Provide the [X, Y] coordinate of the cell's center where the given text is located.  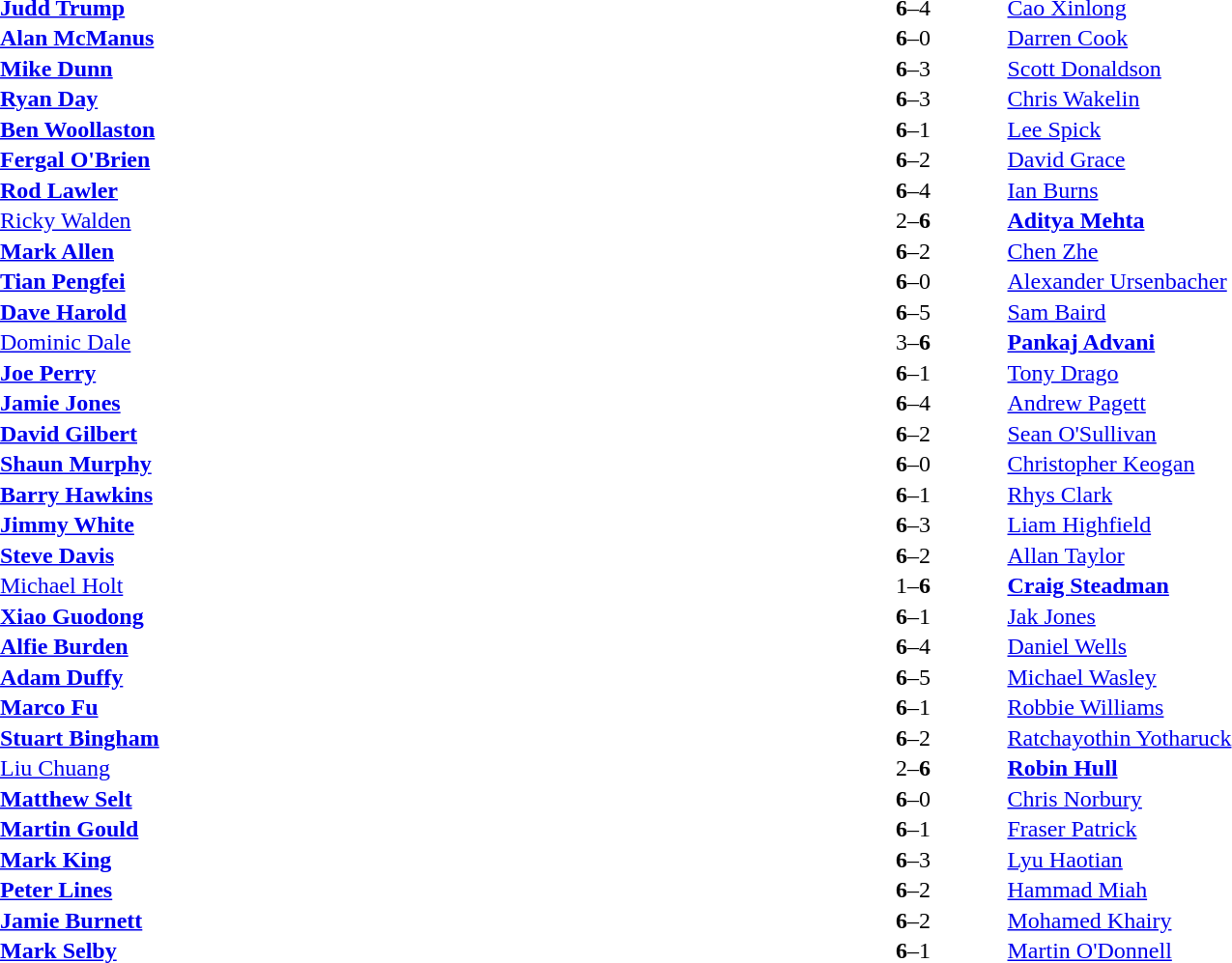
3–6 [912, 343]
1–6 [912, 586]
